Return (X, Y) of the center of cell containing provided text 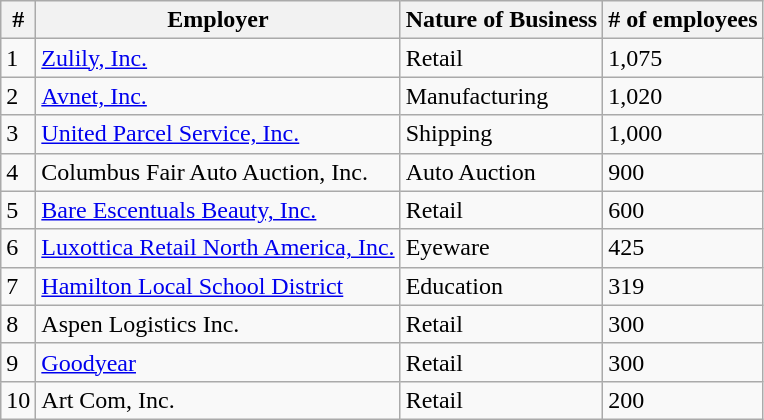
425 (683, 248)
Nature of Business (502, 20)
United Parcel Service, Inc. (218, 134)
# of employees (683, 20)
# (18, 20)
4 (18, 172)
7 (18, 286)
319 (683, 286)
600 (683, 210)
Goodyear (218, 362)
Art Com, Inc. (218, 400)
200 (683, 400)
8 (18, 324)
900 (683, 172)
10 (18, 400)
2 (18, 96)
Shipping (502, 134)
Education (502, 286)
1 (18, 58)
Eyeware (502, 248)
1,000 (683, 134)
3 (18, 134)
Employer (218, 20)
9 (18, 362)
6 (18, 248)
1,075 (683, 58)
Aspen Logistics Inc. (218, 324)
1,020 (683, 96)
Hamilton Local School District (218, 286)
Avnet, Inc. (218, 96)
Bare Escentuals Beauty, Inc. (218, 210)
Auto Auction (502, 172)
Manufacturing (502, 96)
5 (18, 210)
Luxottica Retail North America, Inc. (218, 248)
Zulily, Inc. (218, 58)
Columbus Fair Auto Auction, Inc. (218, 172)
